Return (X, Y) of the center of cell containing provided text 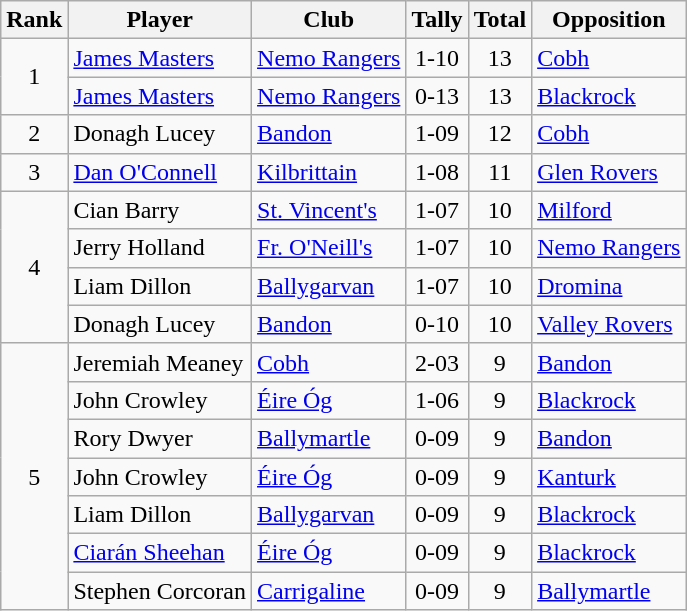
1-06 (437, 400)
Stephen Corcoran (160, 591)
1 (34, 77)
Kanturk (609, 477)
11 (500, 172)
Glen Rovers (609, 172)
2-03 (437, 362)
0-10 (437, 324)
Club (329, 20)
Valley Rovers (609, 324)
Rank (34, 20)
Rory Dwyer (160, 438)
St. Vincent's (329, 210)
0-13 (437, 96)
Total (500, 20)
Opposition (609, 20)
4 (34, 267)
5 (34, 476)
12 (500, 134)
Milford (609, 210)
3 (34, 172)
Fr. O'Neill's (329, 248)
2 (34, 134)
1-09 (437, 134)
Carrigaline (329, 591)
Player (160, 20)
Dan O'Connell (160, 172)
1-10 (437, 58)
1-08 (437, 172)
Jeremiah Meaney (160, 362)
Cian Barry (160, 210)
Jerry Holland (160, 248)
Kilbrittain (329, 172)
Tally (437, 20)
Dromina (609, 286)
Ciarán Sheehan (160, 553)
